From the cell containing the given text, extract its center point as (x, y) coordinate. 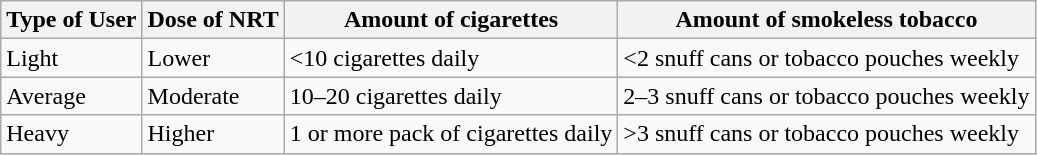
<10 cigarettes daily (451, 58)
Type of User (72, 20)
Light (72, 58)
Higher (213, 134)
10–20 cigarettes daily (451, 96)
Moderate (213, 96)
>3 snuff cans or tobacco pouches weekly (826, 134)
1 or more pack of cigarettes daily (451, 134)
Dose of NRT (213, 20)
Amount of cigarettes (451, 20)
Average (72, 96)
<2 snuff cans or tobacco pouches weekly (826, 58)
2–3 snuff cans or tobacco pouches weekly (826, 96)
Lower (213, 58)
Heavy (72, 134)
Amount of smokeless tobacco (826, 20)
